Return the [X, Y] coordinate for the center point of the cell that contains the specified text.  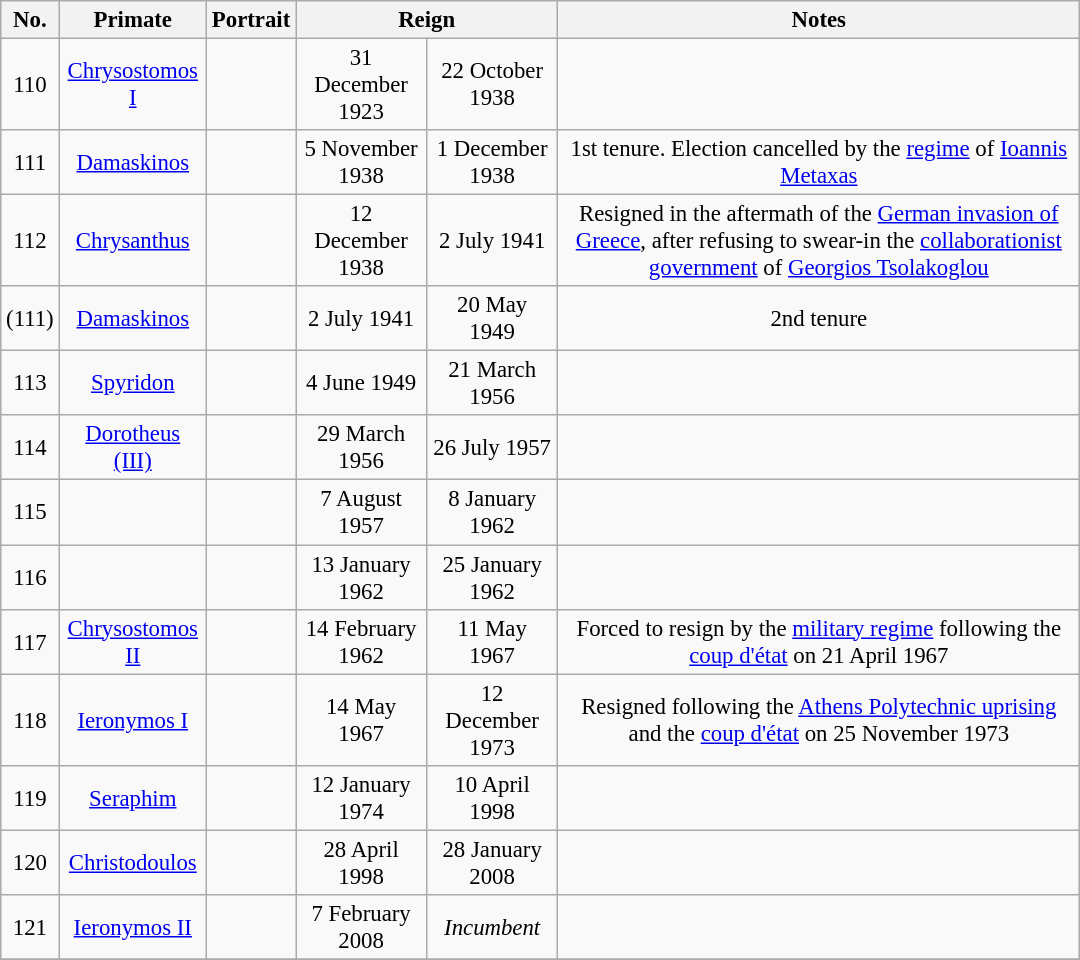
12 January 1974 [362, 798]
28 January 2008 [492, 862]
12 December 1973 [492, 720]
116 [30, 578]
26 July 1957 [492, 448]
120 [30, 862]
Primate [133, 20]
13 January 1962 [362, 578]
Spyridon [133, 384]
21 March 1956 [492, 384]
Ieronymos I [133, 720]
20 May 1949 [492, 318]
110 [30, 85]
121 [30, 928]
Notes [819, 20]
Portrait [252, 20]
22 October 1938 [492, 85]
118 [30, 720]
Christodoulos [133, 862]
Ieronymos II [133, 928]
8 January 1962 [492, 512]
114 [30, 448]
111 [30, 162]
5 November 1938 [362, 162]
Dorotheus (III) [133, 448]
Seraphim [133, 798]
11 May 1967 [492, 642]
Incumbent [492, 928]
119 [30, 798]
12 December 1938 [362, 241]
Forced to resign by the military regime following the coup d'état on 21 April 1967 [819, 642]
7 August 1957 [362, 512]
2nd tenure [819, 318]
Chrysanthus [133, 241]
(111) [30, 318]
1 December 1938 [492, 162]
28 April 1998 [362, 862]
Reign [427, 20]
Chrysostomos II [133, 642]
1st tenure. Election cancelled by the regime of Ioannis Metaxas [819, 162]
14 May 1967 [362, 720]
Resigned following the Athens Polytechnic uprising and the coup d'état on 25 November 1973 [819, 720]
25 January 1962 [492, 578]
No. [30, 20]
117 [30, 642]
31 December 1923 [362, 85]
4 June 1949 [362, 384]
29 March 1956 [362, 448]
14 February 1962 [362, 642]
10 April 1998 [492, 798]
Chrysostomos I [133, 85]
115 [30, 512]
113 [30, 384]
Resigned in the aftermath of the German invasion of Greece, after refusing to swear-in the collaborationist government of Georgios Tsolakoglou [819, 241]
7 February 2008 [362, 928]
112 [30, 241]
